Output the (X, Y) coordinate of the center of the cell containing the given text.  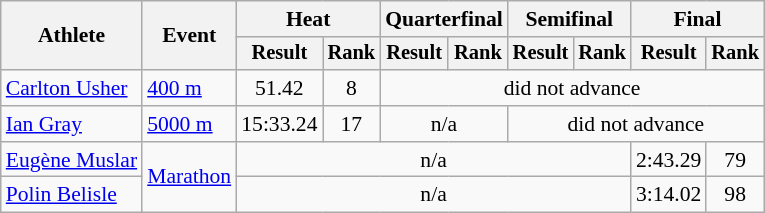
Marathon (189, 178)
Eugène Muslar (72, 160)
Polin Belisle (72, 195)
51.42 (279, 88)
8 (352, 88)
Final (698, 19)
5000 m (189, 124)
Event (189, 36)
79 (735, 160)
Carlton Usher (72, 88)
Heat (308, 19)
Athlete (72, 36)
Semifinal (570, 19)
Ian Gray (72, 124)
Quarterfinal (444, 19)
3:14.02 (668, 195)
17 (352, 124)
2:43.29 (668, 160)
98 (735, 195)
400 m (189, 88)
15:33.24 (279, 124)
